Return the (x, y) coordinate for the center point of the cell that contains the specified text.  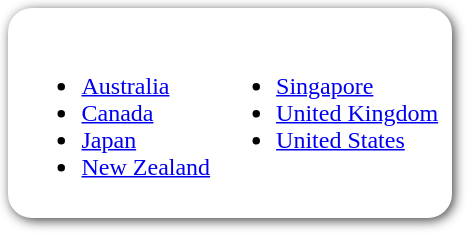
Australia Canada Japan New Zealand (116, 113)
Singapore United Kingdom United States (328, 113)
